Output the [X, Y] coordinate of the center of the cell containing the given text.  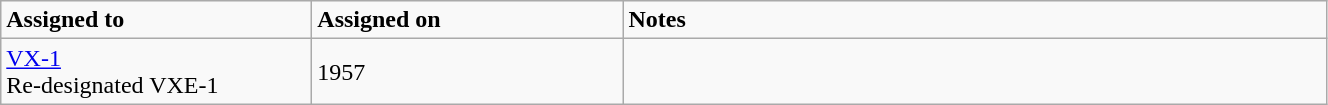
Notes [975, 20]
Assigned to [156, 20]
Assigned on [468, 20]
1957 [468, 72]
VX-1Re-designated VXE-1 [156, 72]
